Output the (X, Y) coordinate of the center of the cell containing the given text.  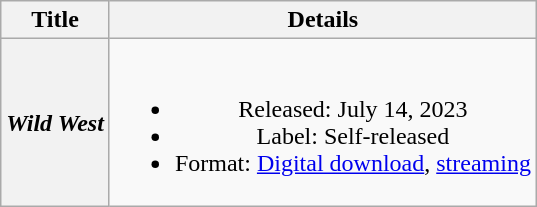
Released: July 14, 2023Label: Self-releasedFormat: Digital download, streaming (322, 122)
Wild West (56, 122)
Details (322, 20)
Title (56, 20)
